Pinpoint the cell where the given text exists, returning its [X, Y] midpoint coordinate. 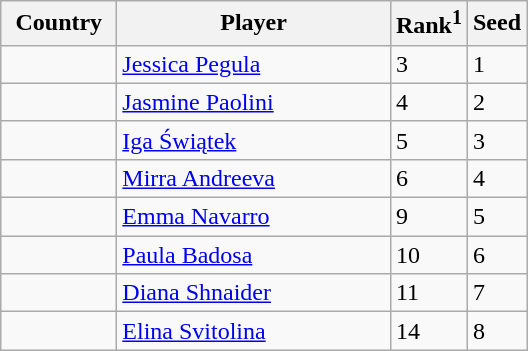
Paula Badosa [254, 255]
Jessica Pegula [254, 64]
Iga Świątek [254, 140]
Jasmine Paolini [254, 102]
1 [496, 64]
Emma Navarro [254, 217]
7 [496, 293]
8 [496, 331]
Player [254, 24]
Mirra Andreeva [254, 178]
11 [428, 293]
14 [428, 331]
Rank1 [428, 24]
Country [59, 24]
9 [428, 217]
10 [428, 255]
Elina Svitolina [254, 331]
2 [496, 102]
Seed [496, 24]
Diana Shnaider [254, 293]
